Output the [x, y] coordinate of the center of the cell containing the given text.  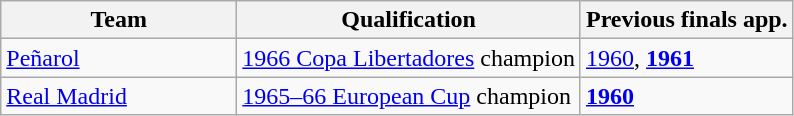
Team [119, 20]
Previous finals app. [686, 20]
1960, 1961 [686, 58]
1965–66 European Cup champion [409, 96]
Peñarol [119, 58]
Qualification [409, 20]
1960 [686, 96]
Real Madrid [119, 96]
1966 Copa Libertadores champion [409, 58]
